Return the (x, y) coordinate for the center point of the cell that contains the specified text.  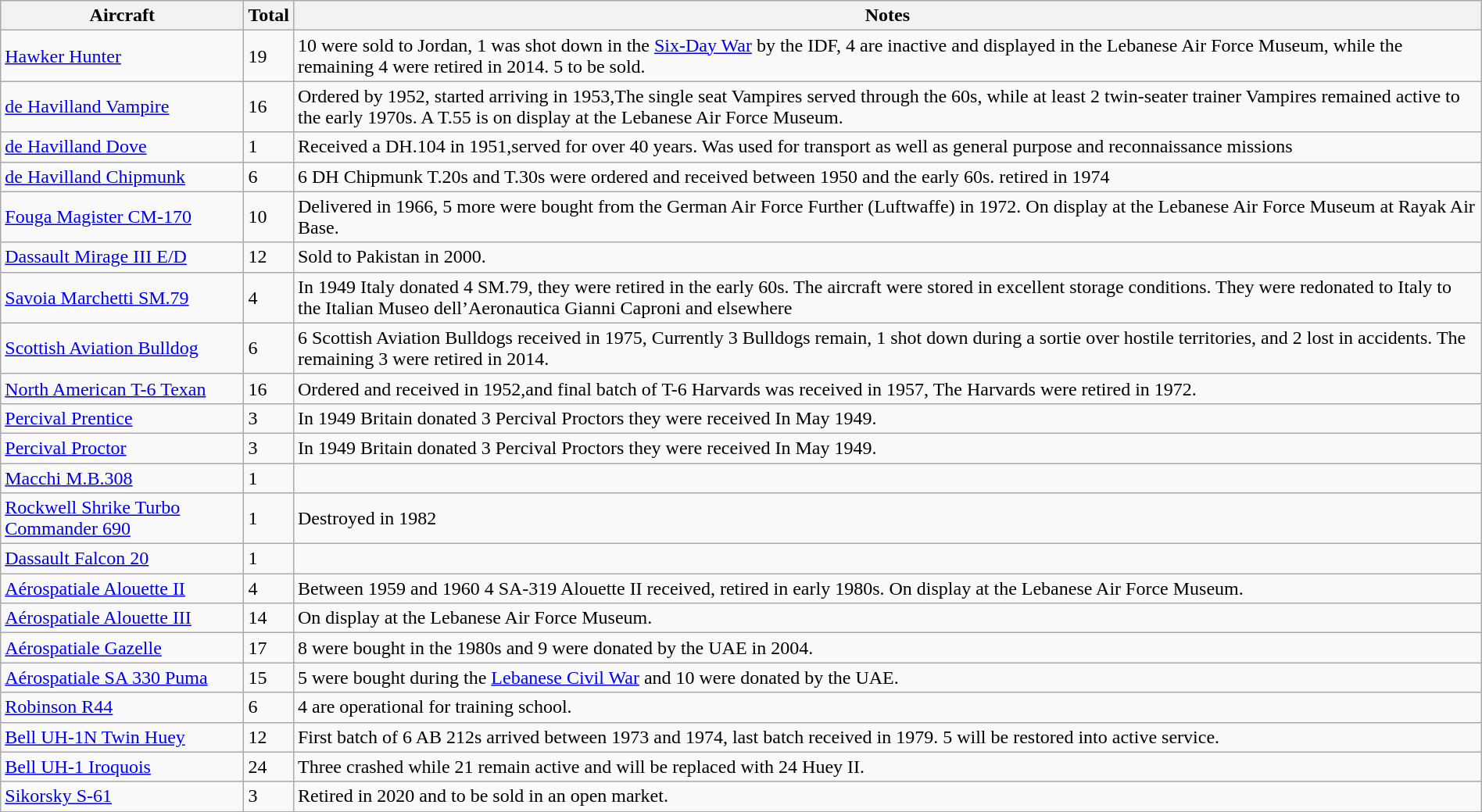
de Havilland Chipmunk (122, 177)
Three crashed while 21 remain active and will be replaced with 24 Huey II. (887, 767)
Retired in 2020 and to be sold in an open market. (887, 796)
Dassault Falcon 20 (122, 559)
17 (269, 648)
4 are operational for training school. (887, 707)
Aérospatiale SA 330 Puma (122, 678)
Aérospatiale Alouette III (122, 618)
Robinson R44 (122, 707)
North American T-6 Texan (122, 388)
Total (269, 16)
Hawker Hunter (122, 56)
Bell UH-1N Twin Huey (122, 737)
14 (269, 618)
de Havilland Dove (122, 147)
Aérospatiale Gazelle (122, 648)
19 (269, 56)
Dassault Mirage III E/D (122, 257)
Between 1959 and 1960 4 SA-319 Alouette II received, retired in early 1980s. On display at the Lebanese Air Force Museum. (887, 588)
Bell UH-1 Iroquois (122, 767)
Savoia Marchetti SM.79 (122, 297)
Aircraft (122, 16)
On display at the Lebanese Air Force Museum. (887, 618)
8 were bought in the 1980s and 9 were donated by the UAE in 2004. (887, 648)
Percival Prentice (122, 418)
Sold to Pakistan in 2000. (887, 257)
Macchi M.B.308 (122, 478)
First batch of 6 AB 212s arrived between 1973 and 1974, last batch received in 1979. 5 will be restored into active service. (887, 737)
24 (269, 767)
Destroyed in 1982 (887, 519)
Ordered and received in 1952,and final batch of T-6 Harvards was received in 1957, The Harvards were retired in 1972. (887, 388)
5 were bought during the Lebanese Civil War and 10 were donated by the UAE. (887, 678)
Scottish Aviation Bulldog (122, 349)
Received a DH.104 in 1951,served for over 40 years. Was used for transport as well as general purpose and reconnaissance missions (887, 147)
de Havilland Vampire (122, 106)
Fouga Magister CM-170 (122, 217)
Sikorsky S-61 (122, 796)
6 DH Chipmunk T.20s and T.30s were ordered and received between 1950 and the early 60s. retired in 1974 (887, 177)
Rockwell Shrike Turbo Commander 690 (122, 519)
10 (269, 217)
15 (269, 678)
Aérospatiale Alouette II (122, 588)
Percival Proctor (122, 448)
Notes (887, 16)
